Return the [X, Y] coordinate for the center point of the cell that contains the specified text.  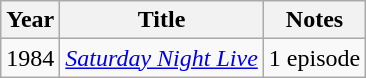
1984 [30, 58]
Title [162, 20]
Saturday Night Live [162, 58]
Notes [314, 20]
Year [30, 20]
1 episode [314, 58]
